Scan for the cell matching the given text and deliver its (x, y) coordinate at center. 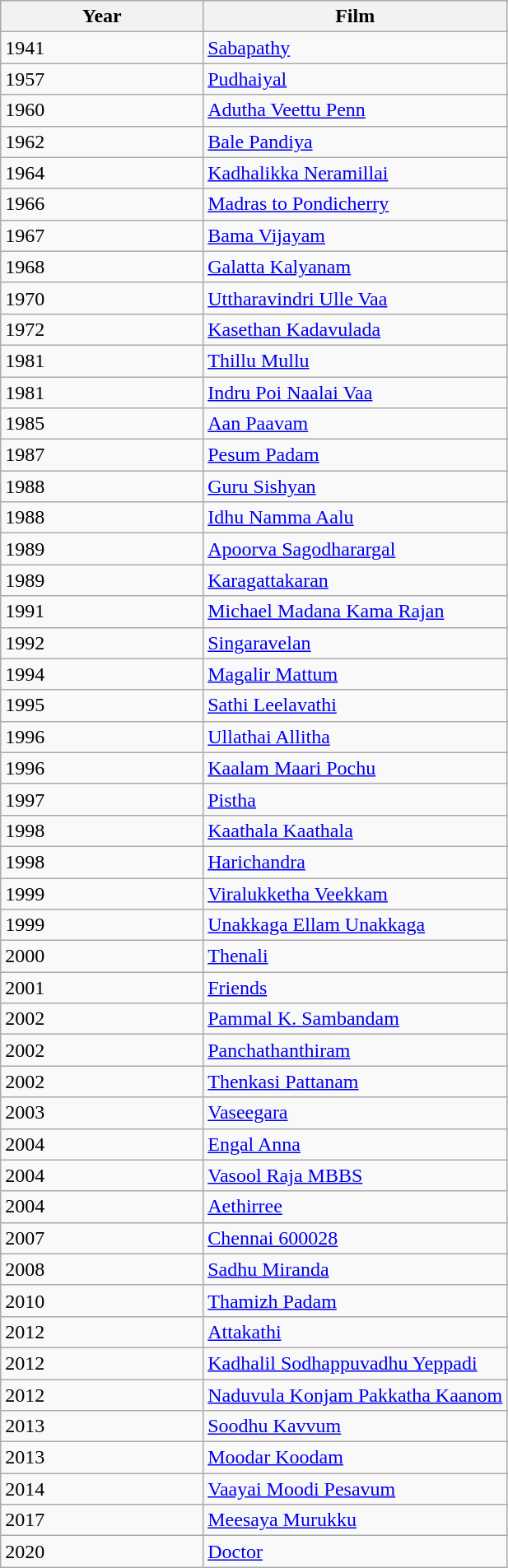
2008 (102, 1269)
Pesum Padam (356, 455)
Magalir Mattum (356, 674)
Vaayai Moodi Pesavum (356, 1489)
2020 (102, 1552)
Sathi Leelavathi (356, 705)
2017 (102, 1520)
Kadhalil Sodhappuvadhu Yeppadi (356, 1363)
Panchathanthiram (356, 1050)
Guru Sishyan (356, 486)
1994 (102, 674)
Ullathai Allitha (356, 737)
Kadhalikka Neramillai (356, 173)
1992 (102, 643)
Sadhu Miranda (356, 1269)
Thenali (356, 956)
2000 (102, 956)
1967 (102, 235)
Viralukketha Veekkam (356, 893)
Indru Poi Naalai Vaa (356, 393)
Meesaya Murukku (356, 1520)
Pammal K. Sambandam (356, 1019)
Film (356, 16)
Adutha Veettu Penn (356, 110)
Uttharavindri Ulle Vaa (356, 298)
1997 (102, 799)
1991 (102, 612)
2010 (102, 1300)
Harichandra (356, 862)
2007 (102, 1238)
Bama Vijayam (356, 235)
Bale Pandiya (356, 142)
Galatta Kalyanam (356, 267)
Soodhu Kavvum (356, 1426)
Singaravelan (356, 643)
Thamizh Padam (356, 1300)
Sabapathy (356, 48)
Pistha (356, 799)
1987 (102, 455)
Thillu Mullu (356, 361)
Vaseegara (356, 1113)
1972 (102, 329)
1968 (102, 267)
1985 (102, 424)
Attakathi (356, 1332)
Aethirree (356, 1207)
Thenkasi Pattanam (356, 1082)
1962 (102, 142)
Idhu Namma Aalu (356, 518)
Kaathala Kaathala (356, 831)
Moodar Koodam (356, 1458)
Karagattakaran (356, 580)
Kaalam Maari Pochu (356, 768)
2001 (102, 988)
Year (102, 16)
Friends (356, 988)
1960 (102, 110)
1966 (102, 204)
2003 (102, 1113)
Doctor (356, 1552)
1964 (102, 173)
2014 (102, 1489)
Aan Paavam (356, 424)
1941 (102, 48)
1957 (102, 79)
1970 (102, 298)
Chennai 600028 (356, 1238)
Engal Anna (356, 1144)
Michael Madana Kama Rajan (356, 612)
1995 (102, 705)
Madras to Pondicherry (356, 204)
Naduvula Konjam Pakkatha Kaanom (356, 1395)
Unakkaga Ellam Unakkaga (356, 925)
Apoorva Sagodharargal (356, 549)
Pudhaiyal (356, 79)
Kasethan Kadavulada (356, 329)
Vasool Raja MBBS (356, 1175)
